Output the [X, Y] coordinate of the center of the cell containing the given text.  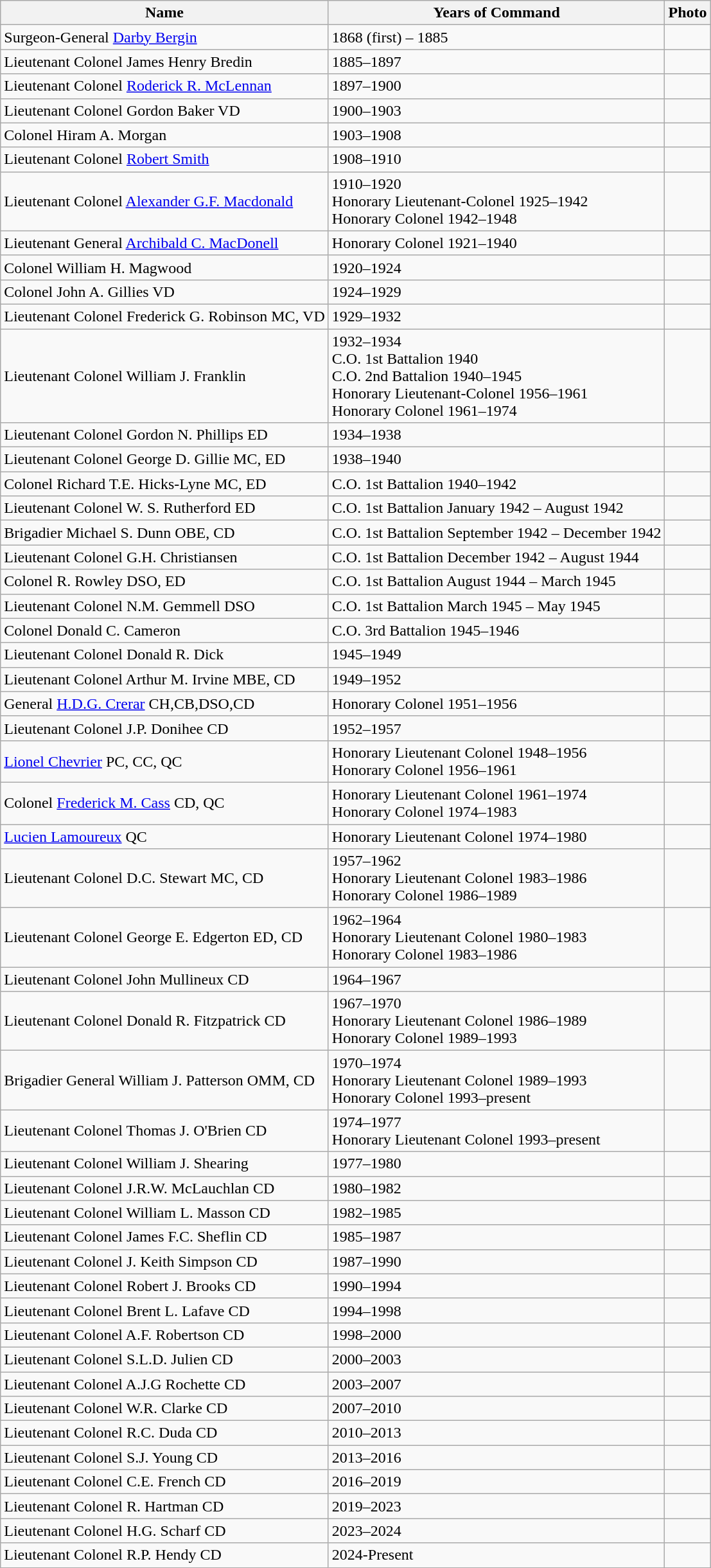
Lieutenant Colonel Gordon N. Phillips ED [164, 435]
Lieutenant Colonel D.C. Stewart MC, CD [164, 878]
Surgeon-General Darby Bergin [164, 37]
Lieutenant Colonel S.L.D. Julien CD [164, 1359]
1934–1938 [496, 435]
Lieutenant Colonel Donald R. Dick [164, 655]
1962–1964Honorary Lieutenant Colonel 1980–1983Honorary Colonel 1983–1986 [496, 938]
Lieutenant Colonel Brent L. Lafave CD [164, 1310]
1924–1929 [496, 292]
1885–1897 [496, 62]
Lieutenant Colonel Gordon Baker VD [164, 111]
1998–2000 [496, 1335]
Lieutenant Colonel Thomas J. O'Brien CD [164, 1131]
1970–1974Honorary Lieutenant Colonel 1989–1993Honorary Colonel 1993–present [496, 1080]
C.O. 1st Battalion January 1942 – August 1942 [496, 508]
1994–1998 [496, 1310]
1980–1982 [496, 1188]
1929–1932 [496, 316]
1952–1957 [496, 728]
Lieutenant Colonel Frederick G. Robinson MC, VD [164, 316]
C.O. 1st Battalion March 1945 – May 1945 [496, 606]
Lieutenant Colonel W. S. Rutherford ED [164, 508]
1897–1900 [496, 86]
Lieutenant Colonel James Henry Bredin [164, 62]
Lieutenant Colonel N.M. Gemmell DSO [164, 606]
2013–2016 [496, 1457]
Colonel Frederick M. Cass CD, QC [164, 803]
Colonel Donald C. Cameron [164, 630]
Brigadier Michael S. Dunn OBE, CD [164, 533]
Lieutenant Colonel H.G. Scharf CD [164, 1531]
Lieutenant Colonel William J. Shearing [164, 1164]
1900–1903 [496, 111]
Years of Command [496, 13]
Lieutenant Colonel William L. Masson CD [164, 1213]
1990–1994 [496, 1286]
Colonel Richard T.E. Hicks-Lyne MC, ED [164, 484]
2007–2010 [496, 1409]
Lieutenant Colonel G.H. Christiansen [164, 557]
1938–1940 [496, 459]
1868 (first) – 1885 [496, 37]
Honorary Colonel 1951–1956 [496, 704]
Lieutenant Colonel Robert Smith [164, 159]
Lieutenant Colonel Alexander G.F. Macdonald [164, 201]
2003–2007 [496, 1384]
Honorary Lieutenant Colonel 1961–1974Honorary Colonel 1974–1983 [496, 803]
Lieutenant Colonel A.J.G Rochette CD [164, 1384]
Lieutenant Colonel R.P. Hendy CD [164, 1555]
C.O. 1st Battalion September 1942 – December 1942 [496, 533]
1964–1967 [496, 979]
2019–2023 [496, 1506]
Lieutenant General Archibald C. MacDonell [164, 243]
Lieutenant Colonel George E. Edgerton ED, CD [164, 938]
1957–1962Honorary Lieutenant Colonel 1983–1986Honorary Colonel 1986–1989 [496, 878]
Lieutenant Colonel C.E. French CD [164, 1482]
Honorary Lieutenant Colonel 1948–1956Honorary Colonel 1956–1961 [496, 761]
Lieutenant Colonel R.C. Duda CD [164, 1433]
Lieutenant Colonel J. Keith Simpson CD [164, 1261]
Honorary Colonel 1921–1940 [496, 243]
1910–1920Honorary Lieutenant-Colonel 1925–1942Honorary Colonel 1942–1948 [496, 201]
1903–1908 [496, 135]
1932–1934C.O. 1st Battalion 1940C.O. 2nd Battalion 1940–1945Honorary Lieutenant-Colonel 1956–1961Honorary Colonel 1961–1974 [496, 376]
Lieutenant Colonel A.F. Robertson CD [164, 1335]
Colonel William H. Magwood [164, 267]
1985–1987 [496, 1237]
Photo [687, 13]
Lieutenant Colonel Roderick R. McLennan [164, 86]
1908–1910 [496, 159]
Lieutenant Colonel J.P. Donihee CD [164, 728]
Lucien Lamoureux QC [164, 836]
1967–1970Honorary Lieutenant Colonel 1986–1989Honorary Colonel 1989–1993 [496, 1021]
1974–1977Honorary Lieutenant Colonel 1993–present [496, 1131]
General H.D.G. Crerar CH,CB,DSO,CD [164, 704]
Colonel Hiram A. Morgan [164, 135]
Lieutenant Colonel John Mullineux CD [164, 979]
Lieutenant Colonel James F.C. Sheflin CD [164, 1237]
Honorary Lieutenant Colonel 1974–1980 [496, 836]
1920–1924 [496, 267]
Lieutenant Colonel William J. Franklin [164, 376]
2023–2024 [496, 1531]
Name [164, 13]
Lieutenant Colonel Arthur M. Irvine MBE, CD [164, 679]
2000–2003 [496, 1359]
Lionel Chevrier PC, CC, QC [164, 761]
Lieutenant Colonel W.R. Clarke CD [164, 1409]
Brigadier General William J. Patterson OMM, CD [164, 1080]
1945–1949 [496, 655]
C.O. 1st Battalion 1940–1942 [496, 484]
Colonel R. Rowley DSO, ED [164, 582]
C.O. 1st Battalion December 1942 – August 1944 [496, 557]
1949–1952 [496, 679]
C.O. 1st Battalion August 1944 – March 1945 [496, 582]
Lieutenant Colonel Donald R. Fitzpatrick CD [164, 1021]
2010–2013 [496, 1433]
Lieutenant Colonel Robert J. Brooks CD [164, 1286]
1977–1980 [496, 1164]
Lieutenant Colonel J.R.W. McLauchlan CD [164, 1188]
Lieutenant Colonel S.J. Young CD [164, 1457]
Colonel John A. Gillies VD [164, 292]
2016–2019 [496, 1482]
2024-Present [496, 1555]
1987–1990 [496, 1261]
Lieutenant Colonel George D. Gillie MC, ED [164, 459]
Lieutenant Colonel R. Hartman CD [164, 1506]
C.O. 3rd Battalion 1945–1946 [496, 630]
1982–1985 [496, 1213]
